Extract the [X, Y] coordinate from the center of the cell holding the provided text.  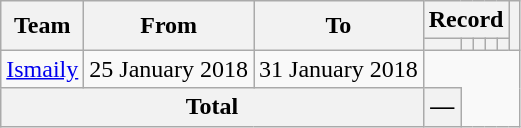
To [339, 26]
Record [466, 20]
— [442, 107]
Total [212, 107]
From [169, 26]
Team [42, 26]
Ismaily [42, 69]
31 January 2018 [339, 69]
25 January 2018 [169, 69]
